Search for the cell housing the specified text and yield its (X, Y) center coordinate. 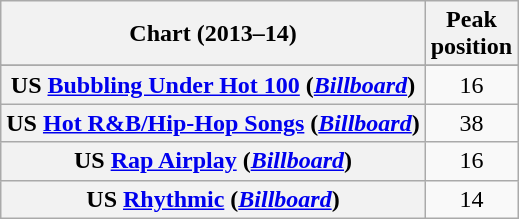
Peakposition (471, 34)
38 (471, 123)
US Hot R&B/Hip-Hop Songs (Billboard) (213, 123)
US Rap Airplay (Billboard) (213, 161)
US Rhythmic (Billboard) (213, 199)
14 (471, 199)
US Bubbling Under Hot 100 (Billboard) (213, 85)
Chart (2013–14) (213, 34)
